Locate the cell with the specified text and output its [X, Y] center coordinate. 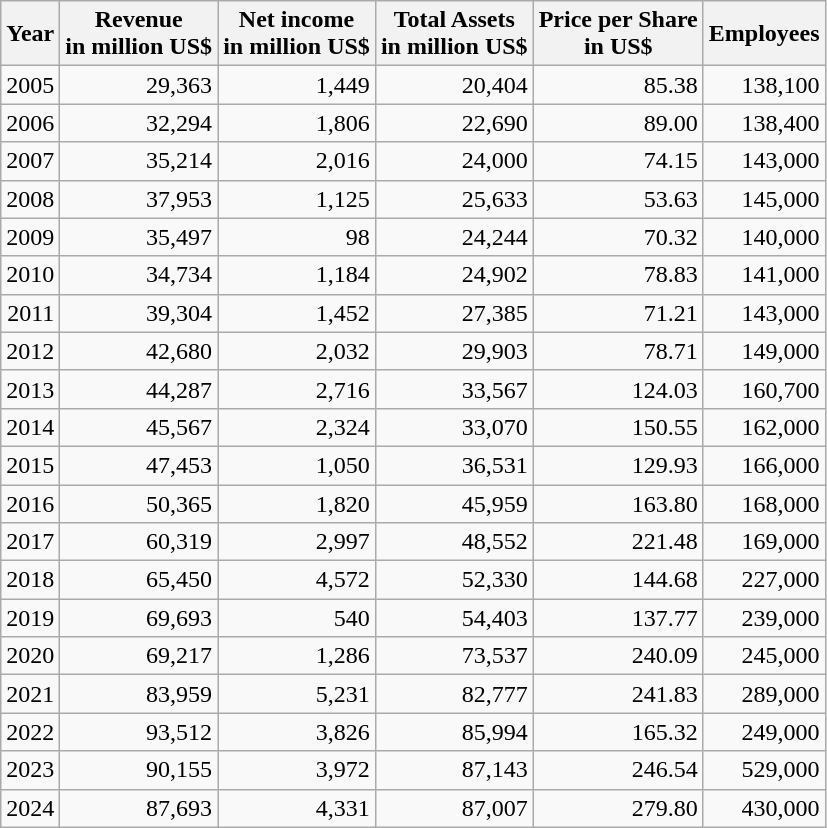
2,032 [297, 351]
85.38 [618, 85]
124.03 [618, 389]
50,365 [139, 503]
2020 [30, 656]
35,214 [139, 161]
35,497 [139, 237]
29,363 [139, 85]
54,403 [454, 618]
1,184 [297, 275]
3,826 [297, 732]
1,806 [297, 123]
33,070 [454, 427]
1,452 [297, 313]
162,000 [764, 427]
2,324 [297, 427]
289,000 [764, 694]
1,286 [297, 656]
Employees [764, 34]
137.77 [618, 618]
166,000 [764, 465]
24,902 [454, 275]
2017 [30, 542]
83,959 [139, 694]
149,000 [764, 351]
2023 [30, 770]
65,450 [139, 580]
Net incomein million US$ [297, 34]
2016 [30, 503]
138,400 [764, 123]
73,537 [454, 656]
529,000 [764, 770]
1,125 [297, 199]
227,000 [764, 580]
78.71 [618, 351]
37,953 [139, 199]
2013 [30, 389]
141,000 [764, 275]
160,700 [764, 389]
85,994 [454, 732]
129.93 [618, 465]
70.32 [618, 237]
82,777 [454, 694]
36,531 [454, 465]
2018 [30, 580]
279.80 [618, 808]
2012 [30, 351]
169,000 [764, 542]
32,294 [139, 123]
87,693 [139, 808]
74.15 [618, 161]
34,734 [139, 275]
2007 [30, 161]
25,633 [454, 199]
69,217 [139, 656]
2011 [30, 313]
69,693 [139, 618]
2021 [30, 694]
2,716 [297, 389]
2015 [30, 465]
78.83 [618, 275]
168,000 [764, 503]
4,331 [297, 808]
140,000 [764, 237]
2,016 [297, 161]
60,319 [139, 542]
93,512 [139, 732]
53.63 [618, 199]
98 [297, 237]
44,287 [139, 389]
2,997 [297, 542]
27,385 [454, 313]
45,567 [139, 427]
20,404 [454, 85]
138,100 [764, 85]
33,567 [454, 389]
Year [30, 34]
3,972 [297, 770]
2006 [30, 123]
2010 [30, 275]
29,903 [454, 351]
144.68 [618, 580]
221.48 [618, 542]
246.54 [618, 770]
1,820 [297, 503]
245,000 [764, 656]
48,552 [454, 542]
52,330 [454, 580]
249,000 [764, 732]
Price per Sharein US$ [618, 34]
90,155 [139, 770]
2022 [30, 732]
89.00 [618, 123]
145,000 [764, 199]
5,231 [297, 694]
87,007 [454, 808]
2019 [30, 618]
1,050 [297, 465]
241.83 [618, 694]
239,000 [764, 618]
47,453 [139, 465]
150.55 [618, 427]
4,572 [297, 580]
87,143 [454, 770]
163.80 [618, 503]
Total Assetsin million US$ [454, 34]
39,304 [139, 313]
430,000 [764, 808]
2009 [30, 237]
2024 [30, 808]
165.32 [618, 732]
24,244 [454, 237]
1,449 [297, 85]
2005 [30, 85]
240.09 [618, 656]
71.21 [618, 313]
24,000 [454, 161]
2008 [30, 199]
42,680 [139, 351]
22,690 [454, 123]
45,959 [454, 503]
2014 [30, 427]
540 [297, 618]
Revenuein million US$ [139, 34]
